Pinpoint the cell where the given text exists, returning its [x, y] midpoint coordinate. 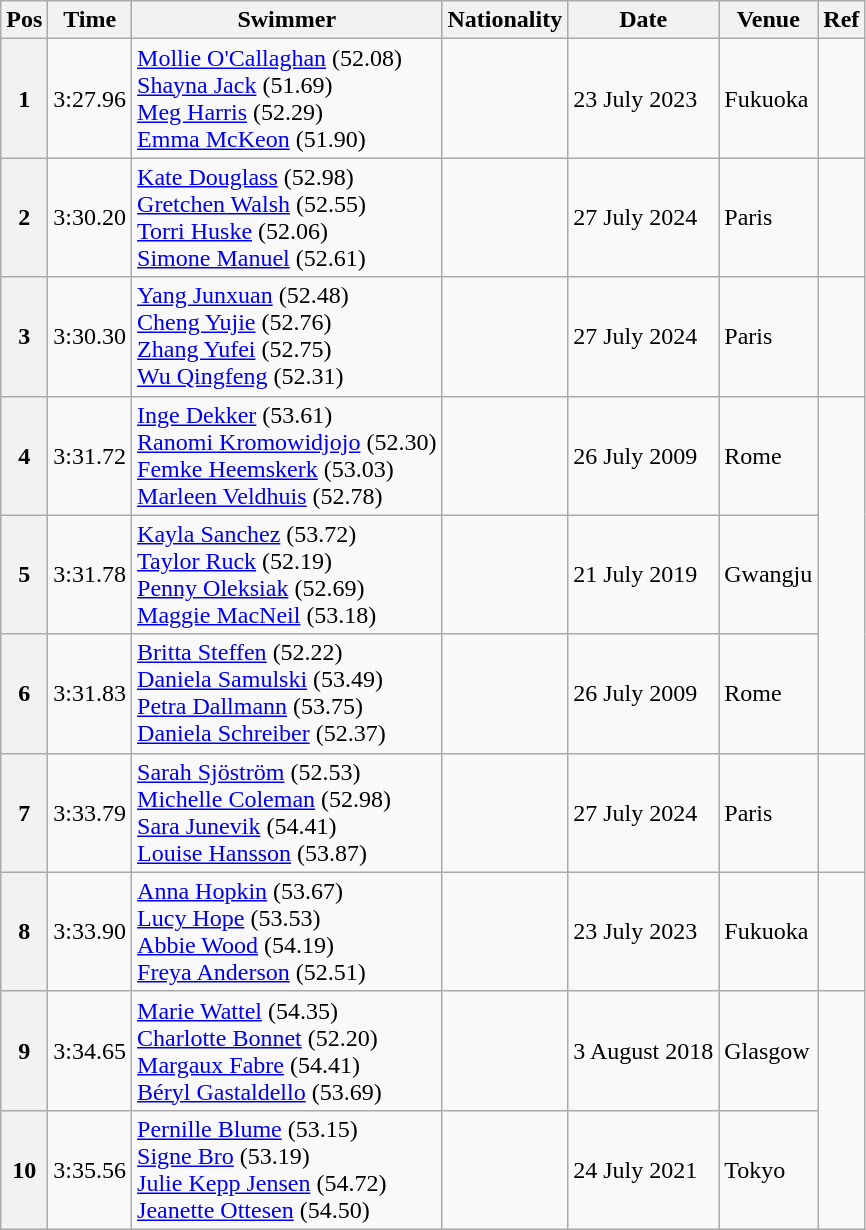
3:34.65 [90, 1050]
3:30.20 [90, 218]
9 [24, 1050]
7 [24, 812]
3 August 2018 [644, 1050]
3:31.78 [90, 574]
Nationality [505, 20]
3:33.79 [90, 812]
3:35.56 [90, 1170]
Pos [24, 20]
Venue [768, 20]
Mollie O'Callaghan (52.08)Shayna Jack (51.69)Meg Harris (52.29)Emma McKeon (51.90) [287, 98]
Gwangju [768, 574]
Glasgow [768, 1050]
Tokyo [768, 1170]
Kayla Sanchez (53.72)Taylor Ruck (52.19)Penny Oleksiak (52.69)Maggie MacNeil (53.18) [287, 574]
3:27.96 [90, 98]
3:30.30 [90, 336]
24 July 2021 [644, 1170]
3 [24, 336]
5 [24, 574]
Yang Junxuan (52.48)Cheng Yujie (52.76)Zhang Yufei (52.75)Wu Qingfeng (52.31) [287, 336]
Pernille Blume (53.15)Signe Bro (53.19)Julie Kepp Jensen (54.72)Jeanette Ottesen (54.50) [287, 1170]
Inge Dekker (53.61)Ranomi Kromowidjojo (52.30)Femke Heemskerk (53.03)Marleen Veldhuis (52.78) [287, 456]
8 [24, 932]
Swimmer [287, 20]
3:31.72 [90, 456]
2 [24, 218]
Sarah Sjöström (52.53)Michelle Coleman (52.98)Sara Junevik (54.41)Louise Hansson (53.87) [287, 812]
Marie Wattel (54.35)Charlotte Bonnet (52.20)Margaux Fabre (54.41)Béryl Gastaldello (53.69) [287, 1050]
Britta Steffen (52.22)Daniela Samulski (53.49)Petra Dallmann (53.75)Daniela Schreiber (52.37) [287, 694]
Anna Hopkin (53.67)Lucy Hope (53.53)Abbie Wood (54.19)Freya Anderson (52.51) [287, 932]
21 July 2019 [644, 574]
1 [24, 98]
Kate Douglass (52.98)Gretchen Walsh (52.55)Torri Huske (52.06)Simone Manuel (52.61) [287, 218]
3:31.83 [90, 694]
4 [24, 456]
Date [644, 20]
10 [24, 1170]
Time [90, 20]
3:33.90 [90, 932]
6 [24, 694]
Ref [842, 20]
